Return the [x, y] coordinate for the center point of the cell that contains the specified text.  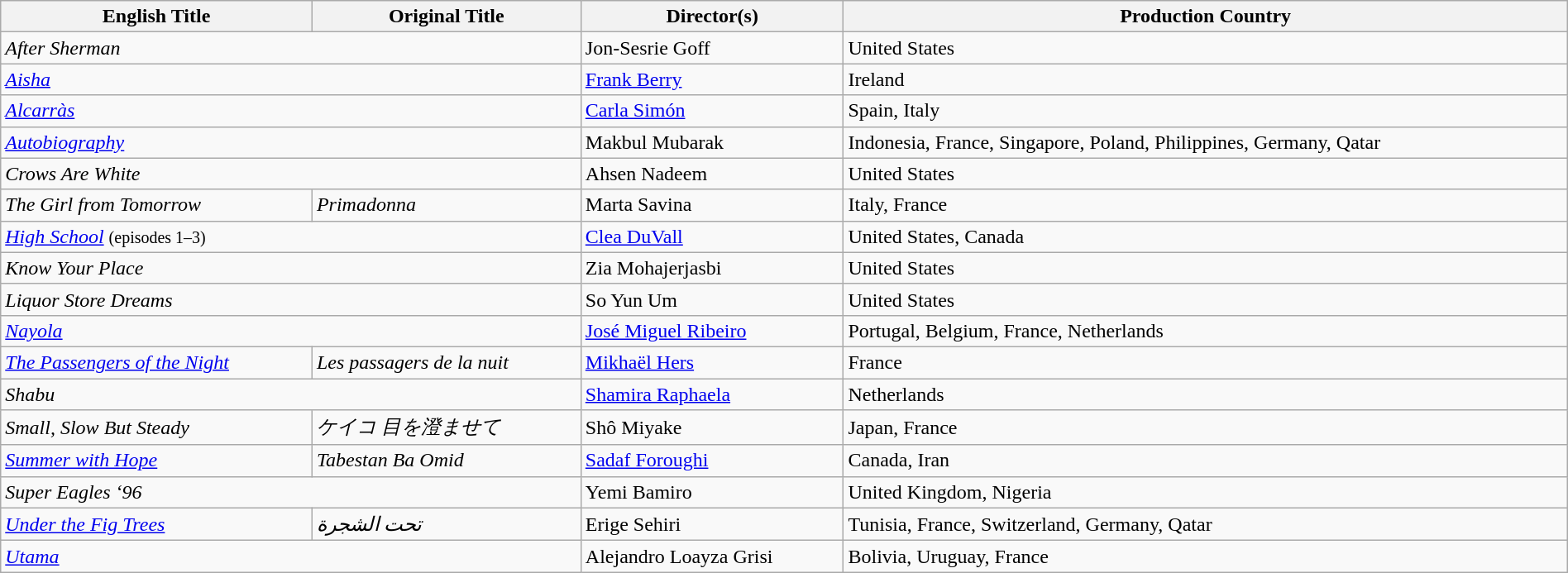
Marta Savina [712, 205]
Alcarràs [291, 111]
Shamira Raphaela [712, 394]
Makbul Mubarak [712, 142]
France [1206, 362]
Carla Simón [712, 111]
Aisha [291, 79]
Utama [291, 556]
Liquor Store Dreams [291, 299]
Erige Sehiri [712, 524]
Primadonna [447, 205]
English Title [157, 17]
After Sherman [291, 48]
Know Your Place [291, 268]
Indonesia, France, Singapore, Poland, Philippines, Germany, Qatar [1206, 142]
United Kingdom, Nigeria [1206, 492]
Tabestan Ba Omid [447, 461]
Japan, France [1206, 428]
Canada, Iran [1206, 461]
Les passagers de la nuit [447, 362]
Netherlands [1206, 394]
Original Title [447, 17]
Director(s) [712, 17]
Autobiography [291, 142]
Sadaf Foroughi [712, 461]
Ahsen Nadeem [712, 174]
Under the Fig Trees [157, 524]
So Yun Um [712, 299]
Yemi Bamiro [712, 492]
The Girl from Tomorrow [157, 205]
United States, Canada [1206, 236]
Nayola [291, 331]
Alejandro Loayza Grisi [712, 556]
Bolivia, Uruguay, France [1206, 556]
Shô Miyake [712, 428]
Italy, France [1206, 205]
Summer with Hope [157, 461]
Tunisia, France, Switzerland, Germany, Qatar [1206, 524]
Jon-Sesrie Goff [712, 48]
José Miguel Ribeiro [712, 331]
Zia Mohajerjasbi [712, 268]
Spain, Italy [1206, 111]
Production Country [1206, 17]
تحت الشجرة [447, 524]
Super Eagles ‘96 [291, 492]
ケイコ 目を澄ませて [447, 428]
Mikhaël Hers [712, 362]
Clea DuVall [712, 236]
Ireland [1206, 79]
Crows Are White [291, 174]
The Passengers of the Night [157, 362]
Small, Slow But Steady [157, 428]
High School (episodes 1–3) [291, 236]
Frank Berry [712, 79]
Shabu [291, 394]
Portugal, Belgium, France, Netherlands [1206, 331]
